Scan for the cell matching the given text and deliver its (X, Y) coordinate at center. 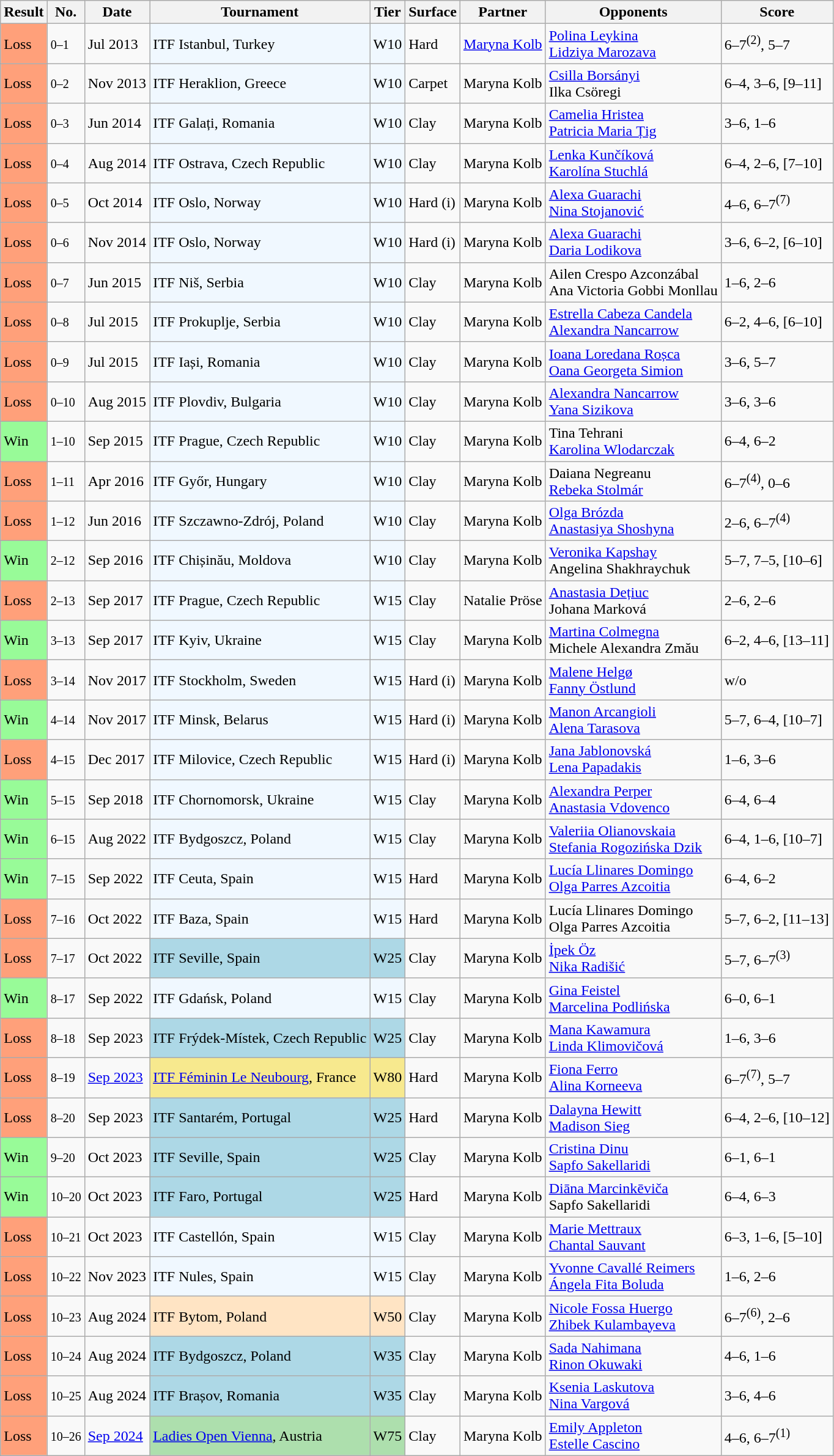
Apr 2016 (117, 480)
0–3 (66, 123)
Lenka Kunčíková Karolína Stuchlá (633, 163)
8–19 (66, 1077)
W80 (388, 1077)
Alexandra Perper Anastasia Vdovenco (633, 800)
5–15 (66, 800)
Mana Kawamura Linda Klimovičová (633, 1038)
Jun 2016 (117, 521)
7–16 (66, 918)
ITF Ceuta, Spain (260, 879)
Sep 2015 (117, 441)
Anastasia Dețiuc Johana Marková (633, 600)
4–6, 1–6 (777, 1356)
10–24 (66, 1356)
3–14 (66, 680)
w/o (777, 680)
8–20 (66, 1117)
Sep 2018 (117, 800)
3–6, 4–6 (777, 1396)
ITF Iași, Romania (260, 362)
Daiana Negreanu Rebeka Stolmár (633, 480)
ITF Istanbul, Turkey (260, 44)
5–7, 6–2, [11–13] (777, 918)
6–7(7), 5–7 (777, 1077)
5–7, 6–7(3) (777, 958)
0–8 (66, 322)
0–4 (66, 163)
Carpet (433, 83)
ITF Ostrava, Czech Republic (260, 163)
ITF Frýdek-Místek, Czech Republic (260, 1038)
Ailen Crespo Azconzábal Ana Victoria Gobbi Monllau (633, 282)
Fiona Ferro Alina Korneeva (633, 1077)
Result (24, 12)
Aug 2014 (117, 163)
3–6, 1–6 (777, 123)
4–6, 6–7(7) (777, 203)
Tina Tehrani Karolina Wlodarczak (633, 441)
6–0, 6–1 (777, 998)
Dec 2017 (117, 759)
Estrella Cabeza Candela Alexandra Nancarrow (633, 322)
6–2, 4–6, [13–11] (777, 641)
ITF Castellón, Spain (260, 1237)
10–23 (66, 1317)
Nov 2023 (117, 1276)
Sep 2024 (117, 1435)
ITF Minsk, Belarus (260, 720)
6–7(2), 5–7 (777, 44)
0–7 (66, 282)
Martina Colmegna Michele Alexandra Zmău (633, 641)
7–15 (66, 879)
3–13 (66, 641)
Malene Helgø Fanny Östlund (633, 680)
6–15 (66, 839)
3–6, 5–7 (777, 362)
No. (66, 12)
Nicole Fossa Huergo Zhibek Kulambayeva (633, 1317)
8–17 (66, 998)
ITF Chișinău, Moldova (260, 561)
0–2 (66, 83)
Aug 2015 (117, 401)
ITF Faro, Portugal (260, 1197)
Score (777, 12)
Alexa Guarachi Daria Lodikova (633, 242)
4–15 (66, 759)
ITF Gdańsk, Poland (260, 998)
Camelia Hristea Patricia Maria Țig (633, 123)
Jul 2013 (117, 44)
Olga Brózda Anastasiya Shoshyna (633, 521)
ITF Féminin Le Neubourg, France (260, 1077)
0–10 (66, 401)
6–4, 6–4 (777, 800)
Alexa Guarachi Nina Stojanović (633, 203)
Jun 2015 (117, 282)
6–4, 2–6, [7–10] (777, 163)
6–7(6), 2–6 (777, 1317)
6–4, 1–6, [10–7] (777, 839)
0–9 (66, 362)
ITF Bytom, Poland (260, 1317)
İpek Öz Nika Radišić (633, 958)
Manon Arcangioli Alena Tarasova (633, 720)
ITF Szczawno-Zdrój, Poland (260, 521)
ITF Baza, Spain (260, 918)
Aug 2022 (117, 839)
2–6, 6–7(4) (777, 521)
10–26 (66, 1435)
6–2, 4–6, [6–10] (777, 322)
Sada Nahimana Rinon Okuwaki (633, 1356)
3–6, 3–6 (777, 401)
Emily Appleton Estelle Cascino (633, 1435)
ITF Milovice, Czech Republic (260, 759)
ITF Plovdiv, Bulgaria (260, 401)
Sep 2016 (117, 561)
ITF Győr, Hungary (260, 480)
6–4, 2–6, [10–12] (777, 1117)
Partner (503, 12)
8–18 (66, 1038)
Marie Mettraux Chantal Sauvant (633, 1237)
ITF Chornomorsk, Ukraine (260, 800)
Yvonne Cavallé Reimers Ángela Fita Boluda (633, 1276)
6–1, 6–1 (777, 1158)
7–17 (66, 958)
4–6, 6–7(1) (777, 1435)
Diāna Marcinkēviča Sapfo Sakellaridi (633, 1197)
Natalie Pröse (503, 600)
10–22 (66, 1276)
0–1 (66, 44)
ITF Galați, Romania (260, 123)
5–7, 7–5, [10–6] (777, 561)
Valeriia Olianovskaia Stefania Rogozińska Dzik (633, 839)
ITF Niš, Serbia (260, 282)
Ladies Open Vienna, Austria (260, 1435)
ITF Nules, Spain (260, 1276)
Nov 2013 (117, 83)
W50 (388, 1317)
Tournament (260, 12)
1–12 (66, 521)
1–11 (66, 480)
Opponents (633, 12)
Tier (388, 12)
6–3, 1–6, [5–10] (777, 1237)
Ksenia Laskutova Nina Vargová (633, 1396)
1–10 (66, 441)
0–5 (66, 203)
10–21 (66, 1237)
Jana Jablonovská Lena Papadakis (633, 759)
6–4, 3–6, [9–11] (777, 83)
W75 (388, 1435)
10–20 (66, 1197)
4–14 (66, 720)
Veronika Kapshay Angelina Shakhraychuk (633, 561)
Nov 2014 (117, 242)
9–20 (66, 1158)
3–6, 6–2, [6–10] (777, 242)
ITF Heraklion, Greece (260, 83)
Cristina Dinu Sapfo Sakellaridi (633, 1158)
Alexandra Nancarrow Yana Sizikova (633, 401)
Oct 2014 (117, 203)
Csilla Borsányi Ilka Csöregi (633, 83)
ITF Brașov, Romania (260, 1396)
6–7(4), 0–6 (777, 480)
Date (117, 12)
10–25 (66, 1396)
0–6 (66, 242)
ITF Santarém, Portugal (260, 1117)
ITF Prokuplje, Serbia (260, 322)
Jun 2014 (117, 123)
2–12 (66, 561)
Surface (433, 12)
ITF Stockholm, Sweden (260, 680)
Polina Leykina Lidziya Marozava (633, 44)
Ioana Loredana Roșca Oana Georgeta Simion (633, 362)
Dalayna Hewitt Madison Sieg (633, 1117)
Gina Feistel Marcelina Podlińska (633, 998)
ITF Kyiv, Ukraine (260, 641)
5–7, 6–4, [10–7] (777, 720)
2–13 (66, 600)
2–6, 2–6 (777, 600)
6–4, 6–3 (777, 1197)
